Scan for the cell matching the given text and deliver its [X, Y] coordinate at center. 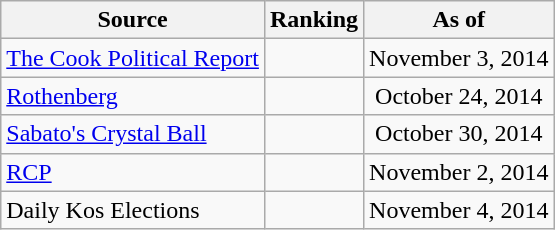
Rothenberg [133, 96]
October 30, 2014 [459, 134]
November 2, 2014 [459, 172]
November 3, 2014 [459, 58]
The Cook Political Report [133, 58]
November 4, 2014 [459, 210]
Sabato's Crystal Ball [133, 134]
October 24, 2014 [459, 96]
RCP [133, 172]
Source [133, 20]
Daily Kos Elections [133, 210]
Ranking [314, 20]
As of [459, 20]
